Search for the cell housing the specified text and yield its (X, Y) center coordinate. 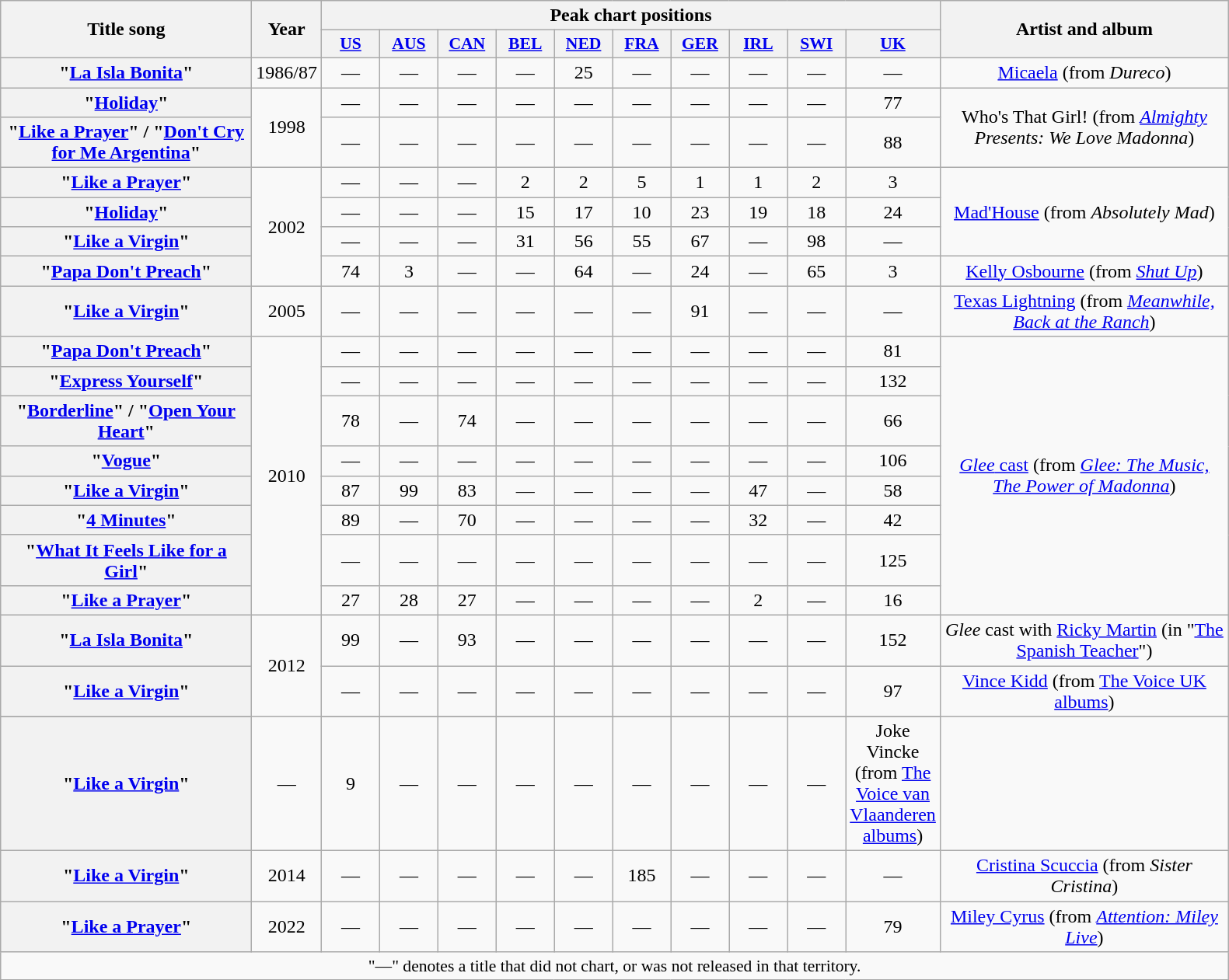
28 (409, 600)
64 (583, 271)
AUS (409, 44)
15 (525, 212)
25 (583, 72)
"4 Minutes" (126, 520)
9 (351, 783)
55 (642, 242)
56 (583, 242)
93 (466, 640)
Year (287, 30)
83 (466, 490)
98 (816, 242)
18 (816, 212)
17 (583, 212)
NED (583, 44)
Kelly Osbourne (from Shut Up) (1084, 271)
GER (700, 44)
65 (816, 271)
"What It Feels Like for a Girl" (126, 560)
"Express Yourself" (126, 381)
1986/87 (287, 72)
132 (893, 381)
5 (642, 183)
"—" denotes a title that did not chart, or was not released in that territory. (615, 966)
Who's That Girl! (from Almighty Presents: We Love Madonna) (1084, 127)
Artist and album (1084, 30)
1998 (287, 127)
78 (351, 421)
Texas Lightning (from Meanwhile, Back at the Ranch) (1084, 311)
81 (893, 351)
58 (893, 490)
91 (700, 311)
2014 (287, 877)
2022 (287, 926)
FRA (642, 44)
31 (525, 242)
Cristina Scuccia (from Sister Cristina) (1084, 877)
152 (893, 640)
Glee cast (from Glee: The Music, The Power of Madonna) (1084, 476)
BEL (525, 44)
77 (893, 102)
"Vogue" (126, 461)
106 (893, 461)
87 (351, 490)
2002 (287, 227)
88 (893, 143)
"Borderline" / "Open Your Heart" (126, 421)
47 (759, 490)
23 (700, 212)
185 (642, 877)
Title song (126, 30)
2005 (287, 311)
67 (700, 242)
89 (351, 520)
97 (893, 690)
"Like a Prayer" / "Don't Cry for Me Argentina" (126, 143)
66 (893, 421)
19 (759, 212)
42 (893, 520)
Mad'House (from Absolutely Mad) (1084, 212)
Joke Vincke (from The Voice van Vlaanderen albums) (893, 783)
10 (642, 212)
Vince Kidd (from The Voice UK albums) (1084, 690)
2010 (287, 476)
CAN (466, 44)
US (351, 44)
16 (893, 600)
2012 (287, 665)
125 (893, 560)
Glee cast with Ricky Martin (in "The Spanish Teacher") (1084, 640)
IRL (759, 44)
70 (466, 520)
SWI (816, 44)
79 (893, 926)
UK (893, 44)
Miley Cyrus (from Attention: Miley Live) (1084, 926)
Micaela (from Dureco) (1084, 72)
Peak chart positions (631, 16)
32 (759, 520)
